Capture the cell that displays the provided text and extract its (X, Y) central coordinate. 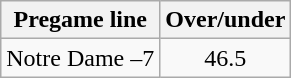
Over/under (226, 20)
46.5 (226, 58)
Pregame line (80, 20)
Notre Dame –7 (80, 58)
